Locate the cell with the specified text and output its [X, Y] center coordinate. 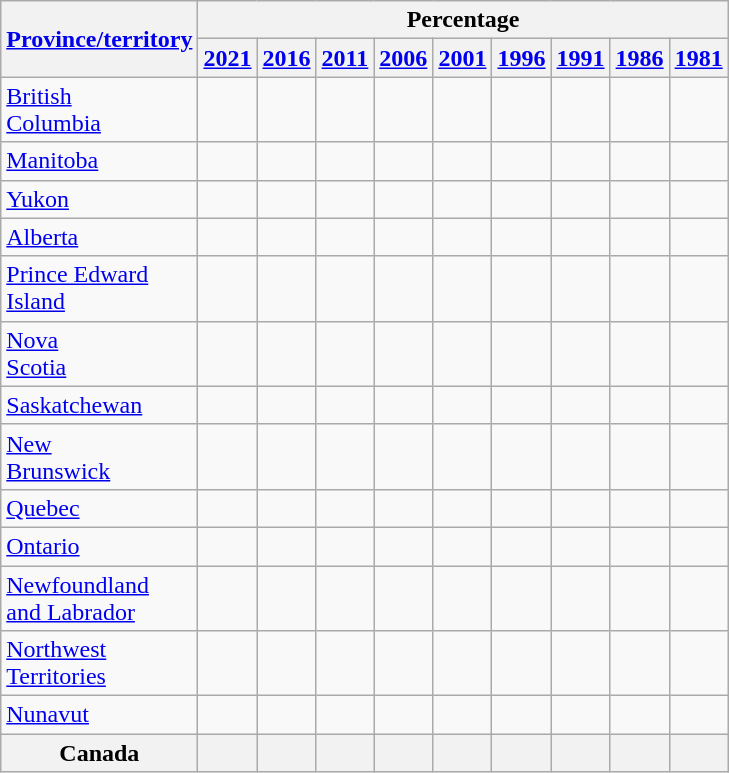
Nunavut [100, 715]
Saskatchewan [100, 405]
2011 [345, 58]
1991 [580, 58]
Newfoundlandand Labrador [100, 598]
2016 [286, 58]
BritishColumbia [100, 110]
Alberta [100, 237]
Province/territory [100, 39]
Prince EdwardIsland [100, 288]
NewBrunswick [100, 456]
Ontario [100, 546]
Manitoba [100, 161]
Yukon [100, 199]
1996 [522, 58]
Percentage [463, 20]
1986 [640, 58]
NorthwestTerritories [100, 664]
2001 [462, 58]
2006 [404, 58]
1981 [698, 58]
NovaScotia [100, 354]
Quebec [100, 508]
2021 [228, 58]
Canada [100, 753]
